From the cell containing the given text, extract its center point as [X, Y] coordinate. 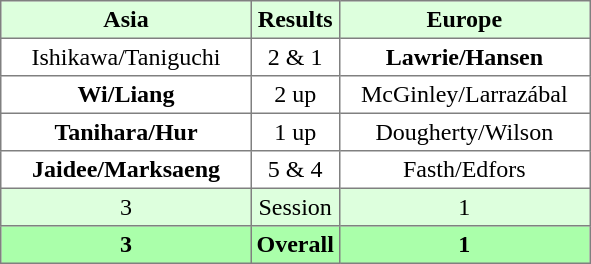
Fasth/Edfors [464, 170]
Lawrie/Hansen [464, 57]
5 & 4 [295, 170]
Europe [464, 20]
Dougherty/Wilson [464, 132]
McGinley/Larrazábal [464, 95]
Tanihara/Hur [126, 132]
Wi/Liang [126, 95]
Ishikawa/Taniguchi [126, 57]
2 up [295, 95]
1 up [295, 132]
Asia [126, 20]
Session [295, 207]
Jaidee/Marksaeng [126, 170]
Overall [295, 245]
2 & 1 [295, 57]
Results [295, 20]
